Return [X, Y] of the center of cell containing provided text 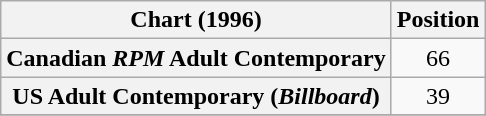
Canadian RPM Adult Contemporary [196, 58]
US Adult Contemporary (Billboard) [196, 96]
39 [438, 96]
Position [438, 20]
Chart (1996) [196, 20]
66 [438, 58]
